Identify which cell holds the provided text, then report its (X, Y) central coordinate. 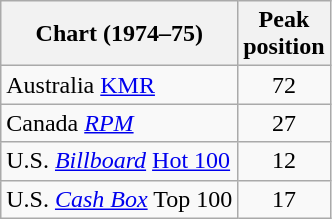
Australia KMR (120, 85)
Canada RPM (120, 123)
72 (284, 85)
Peakposition (284, 34)
Chart (1974–75) (120, 34)
U.S. Billboard Hot 100 (120, 161)
U.S. Cash Box Top 100 (120, 199)
17 (284, 199)
27 (284, 123)
12 (284, 161)
